For the text-containing cell, return its midpoint in [x, y] coordinate format. 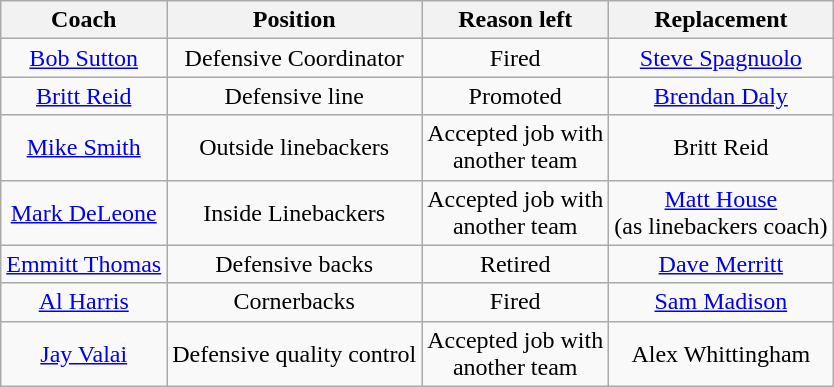
Matt House(as linebackers coach) [721, 212]
Alex Whittingham [721, 354]
Dave Merritt [721, 264]
Mark DeLeone [84, 212]
Sam Madison [721, 302]
Replacement [721, 20]
Bob Sutton [84, 58]
Defensive quality control [294, 354]
Cornerbacks [294, 302]
Outside linebackers [294, 148]
Jay Valai [84, 354]
Mike Smith [84, 148]
Reason left [516, 20]
Coach [84, 20]
Emmitt Thomas [84, 264]
Retired [516, 264]
Inside Linebackers [294, 212]
Al Harris [84, 302]
Brendan Daly [721, 96]
Promoted [516, 96]
Steve Spagnuolo [721, 58]
Defensive backs [294, 264]
Defensive line [294, 96]
Position [294, 20]
Defensive Coordinator [294, 58]
